Scan for the cell matching the given text and deliver its [x, y] coordinate at center. 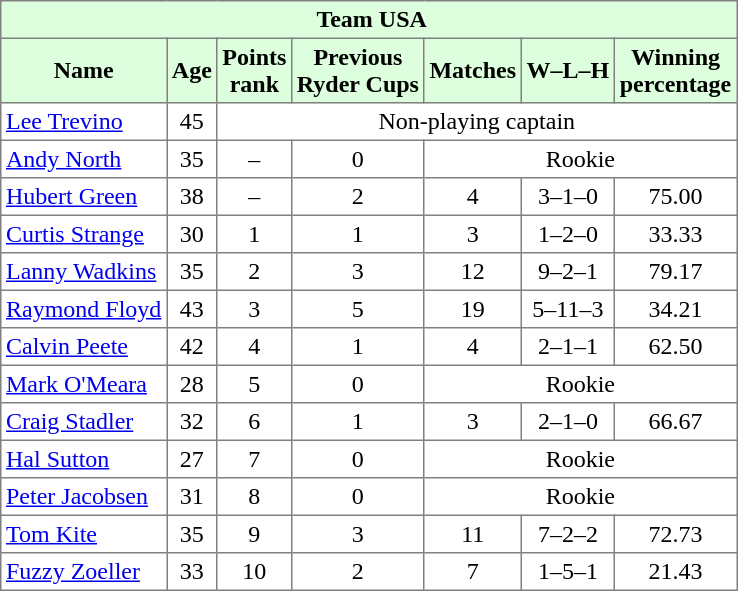
33.33 [676, 234]
8 [254, 497]
9 [254, 534]
28 [192, 384]
62.50 [676, 347]
Non-playing captain [476, 122]
43 [192, 309]
31 [192, 497]
Andy North [84, 159]
Team USA [369, 20]
27 [192, 459]
34.21 [676, 309]
11 [472, 534]
Mark O'Meara [84, 384]
W–L–H [568, 70]
1–5–1 [568, 572]
Winningpercentage [676, 70]
21.43 [676, 572]
2–1–0 [568, 422]
7–2–2 [568, 534]
Fuzzy Zoeller [84, 572]
38 [192, 197]
Lee Trevino [84, 122]
3–1–0 [568, 197]
19 [472, 309]
75.00 [676, 197]
9–2–1 [568, 272]
66.67 [676, 422]
Matches [472, 70]
Name [84, 70]
Pointsrank [254, 70]
Raymond Floyd [84, 309]
79.17 [676, 272]
Curtis Strange [84, 234]
10 [254, 572]
Lanny Wadkins [84, 272]
Age [192, 70]
2–1–1 [568, 347]
1–2–0 [568, 234]
Calvin Peete [84, 347]
Craig Stadler [84, 422]
6 [254, 422]
PreviousRyder Cups [358, 70]
72.73 [676, 534]
45 [192, 122]
30 [192, 234]
Tom Kite [84, 534]
Hal Sutton [84, 459]
42 [192, 347]
32 [192, 422]
33 [192, 572]
Hubert Green [84, 197]
Peter Jacobsen [84, 497]
5–11–3 [568, 309]
12 [472, 272]
